Pinpoint the cell where the given text exists, returning its (x, y) midpoint coordinate. 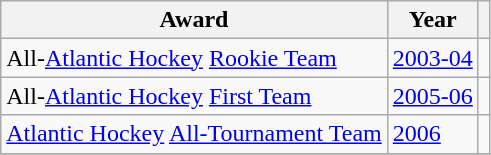
2005-06 (432, 96)
Atlantic Hockey All-Tournament Team (194, 134)
2006 (432, 134)
Award (194, 20)
2003-04 (432, 58)
Year (432, 20)
All-Atlantic Hockey First Team (194, 96)
All-Atlantic Hockey Rookie Team (194, 58)
